Return the [x, y] coordinate for the center point of the cell that contains the specified text.  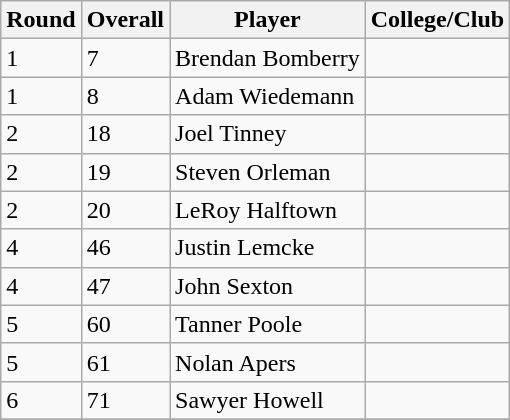
47 [125, 286]
College/Club [437, 20]
20 [125, 210]
John Sexton [268, 286]
Sawyer Howell [268, 400]
Justin Lemcke [268, 248]
60 [125, 324]
7 [125, 58]
Steven Orleman [268, 172]
6 [41, 400]
LeRoy Halftown [268, 210]
71 [125, 400]
8 [125, 96]
Nolan Apers [268, 362]
61 [125, 362]
19 [125, 172]
46 [125, 248]
Round [41, 20]
Joel Tinney [268, 134]
18 [125, 134]
Player [268, 20]
Adam Wiedemann [268, 96]
Overall [125, 20]
Brendan Bomberry [268, 58]
Tanner Poole [268, 324]
